Detect which cell encompasses the target text, then output its [X, Y] center coordinate. 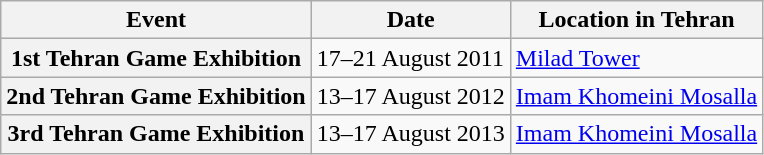
Milad Tower [636, 58]
13–17 August 2012 [410, 96]
Date [410, 20]
3rd Tehran Game Exhibition [156, 134]
17–21 August 2011 [410, 58]
1st Tehran Game Exhibition [156, 58]
Location in Tehran [636, 20]
2nd Tehran Game Exhibition [156, 96]
Event [156, 20]
13–17 August 2013 [410, 134]
